Scan for the cell matching the given text and deliver its [X, Y] coordinate at center. 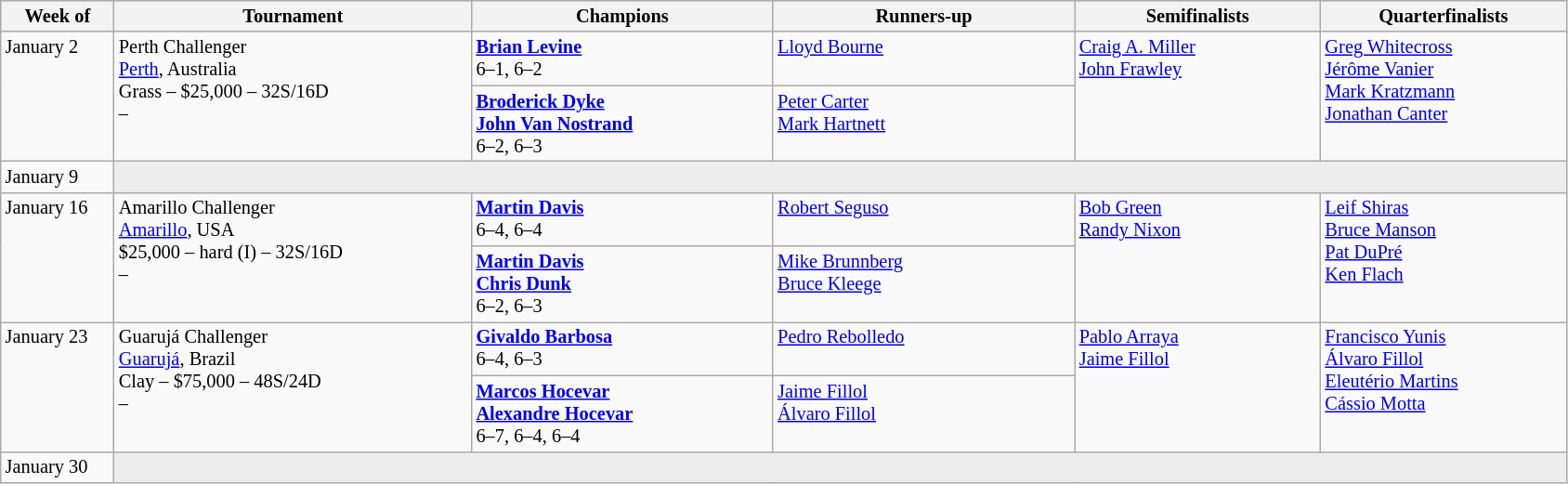
January 9 [58, 177]
Greg Whitecross Jérôme Vanier Mark Kratzmann Jonathan Canter [1444, 97]
January 30 [58, 467]
Martin Davis Chris Dunk6–2, 6–3 [622, 284]
Week of [58, 16]
Tournament [294, 16]
January 23 [58, 386]
Craig A. Miller John Frawley [1198, 97]
Lloyd Bourne [923, 59]
January 16 [58, 256]
Peter Carter Mark Hartnett [923, 124]
Perth Challenger Perth, AustraliaGrass – $25,000 – 32S/16D – [294, 97]
January 2 [58, 97]
Semifinalists [1198, 16]
Marcos Hocevar Alexandre Hocevar6–7, 6–4, 6–4 [622, 413]
Amarillo Challenger Amarillo, USA$25,000 – hard (I) – 32S/16D – [294, 256]
Martin Davis 6–4, 6–4 [622, 219]
Robert Seguso [923, 219]
Pedro Rebolledo [923, 348]
Broderick Dyke John Van Nostrand6–2, 6–3 [622, 124]
Jaime Fillol Álvaro Fillol [923, 413]
Leif Shiras Bruce Manson Pat DuPré Ken Flach [1444, 256]
Givaldo Barbosa 6–4, 6–3 [622, 348]
Brian Levine 6–1, 6–2 [622, 59]
Francisco Yunis Álvaro Fillol Eleutério Martins Cássio Motta [1444, 386]
Quarterfinalists [1444, 16]
Guarujá Challenger Guarujá, BrazilClay – $75,000 – 48S/24D – [294, 386]
Mike Brunnberg Bruce Kleege [923, 284]
Bob Green Randy Nixon [1198, 256]
Champions [622, 16]
Runners-up [923, 16]
Pablo Arraya Jaime Fillol [1198, 386]
